Output the (x, y) coordinate of the center of the cell containing the given text.  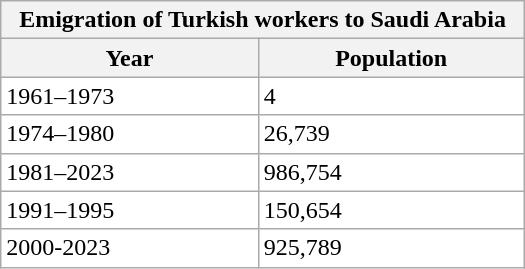
Population (391, 58)
986,754 (391, 172)
1981–2023 (130, 172)
Emigration of Turkish workers to Saudi Arabia (263, 20)
150,654 (391, 210)
Year (130, 58)
1974–1980 (130, 134)
925,789 (391, 248)
4 (391, 96)
1961–1973 (130, 96)
1991–1995 (130, 210)
26,739 (391, 134)
2000-2023 (130, 248)
